Find where the given text appears and provide that cell's center as (X, Y) coordinate. 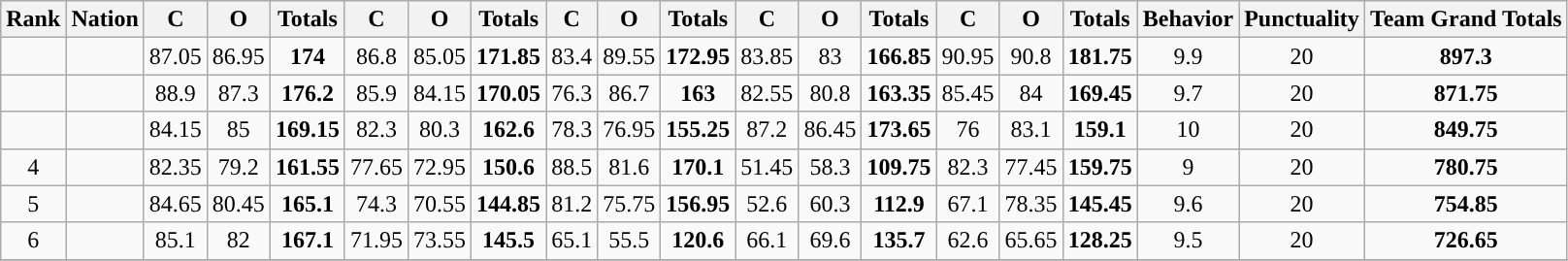
871.75 (1465, 93)
69.6 (831, 241)
76.3 (572, 93)
754.85 (1465, 204)
159.75 (1100, 167)
9.9 (1188, 56)
76.95 (629, 130)
145.5 (508, 241)
112.9 (898, 204)
145.45 (1100, 204)
89.55 (629, 56)
162.6 (508, 130)
87.05 (175, 56)
51.45 (767, 167)
87.3 (239, 93)
9.5 (1188, 241)
84.65 (175, 204)
86.95 (239, 56)
88.9 (175, 93)
10 (1188, 130)
173.65 (898, 130)
159.1 (1100, 130)
82.35 (175, 167)
9 (1188, 167)
82.55 (767, 93)
55.5 (629, 241)
75.75 (629, 204)
Rank (33, 19)
81.2 (572, 204)
150.6 (508, 167)
135.7 (898, 241)
85.9 (376, 93)
78.35 (1030, 204)
90.95 (968, 56)
58.3 (831, 167)
82 (239, 241)
72.95 (441, 167)
Team Grand Totals (1465, 19)
Behavior (1188, 19)
85.45 (968, 93)
171.85 (508, 56)
83.4 (572, 56)
85.05 (441, 56)
109.75 (898, 167)
83 (831, 56)
76 (968, 130)
5 (33, 204)
71.95 (376, 241)
120.6 (699, 241)
155.25 (699, 130)
897.3 (1465, 56)
6 (33, 241)
74.3 (376, 204)
Nation (105, 19)
780.75 (1465, 167)
66.1 (767, 241)
161.55 (307, 167)
73.55 (441, 241)
65.65 (1030, 241)
144.85 (508, 204)
87.2 (767, 130)
62.6 (968, 241)
174 (307, 56)
83.1 (1030, 130)
86.45 (831, 130)
80.3 (441, 130)
Punctuality (1302, 19)
70.55 (441, 204)
80.8 (831, 93)
128.25 (1100, 241)
78.3 (572, 130)
77.45 (1030, 167)
90.8 (1030, 56)
726.65 (1465, 241)
9.6 (1188, 204)
80.45 (239, 204)
77.65 (376, 167)
170.05 (508, 93)
85.1 (175, 241)
65.1 (572, 241)
163.35 (898, 93)
79.2 (239, 167)
84 (1030, 93)
83.85 (767, 56)
85 (239, 130)
156.95 (699, 204)
166.85 (898, 56)
169.15 (307, 130)
52.6 (767, 204)
9.7 (1188, 93)
86.8 (376, 56)
163 (699, 93)
86.7 (629, 93)
165.1 (307, 204)
67.1 (968, 204)
88.5 (572, 167)
167.1 (307, 241)
4 (33, 167)
170.1 (699, 167)
176.2 (307, 93)
181.75 (1100, 56)
849.75 (1465, 130)
81.6 (629, 167)
169.45 (1100, 93)
172.95 (699, 56)
60.3 (831, 204)
